Capture the cell that displays the provided text and extract its (x, y) central coordinate. 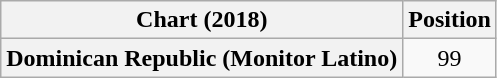
Chart (2018) (202, 20)
Position (450, 20)
Dominican Republic (Monitor Latino) (202, 58)
99 (450, 58)
